Provide the [x, y] coordinate of the cell's center where the given text is located.  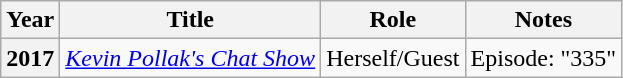
Herself/Guest [393, 58]
Title [190, 20]
Kevin Pollak's Chat Show [190, 58]
Notes [544, 20]
Year [30, 20]
Episode: "335" [544, 58]
2017 [30, 58]
Role [393, 20]
